Search for the cell housing the specified text and yield its (X, Y) center coordinate. 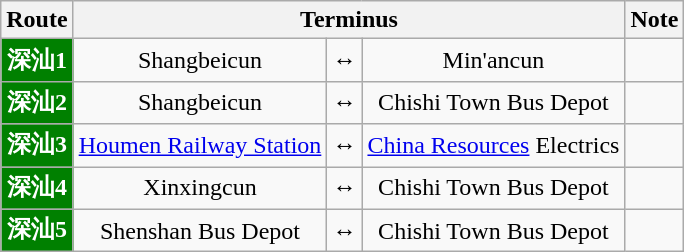
China Resources Electrics (494, 146)
Xinxingcun (200, 188)
Min'ancun (494, 60)
深汕1 (37, 60)
Shenshan Bus Depot (200, 230)
深汕4 (37, 188)
Terminus (349, 20)
Note (654, 20)
深汕5 (37, 230)
Houmen Railway Station (200, 146)
Route (37, 20)
深汕2 (37, 102)
深汕3 (37, 146)
